Scan for the cell matching the given text and deliver its [x, y] coordinate at center. 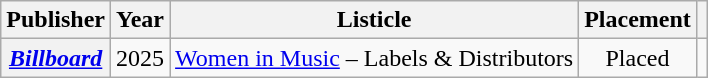
2025 [140, 58]
Placed [638, 58]
Publisher [56, 20]
Women in Music – Labels & Distributors [374, 58]
Billboard [56, 58]
Listicle [374, 20]
Placement [638, 20]
Year [140, 20]
